Locate the cell with the specified text and output its (x, y) center coordinate. 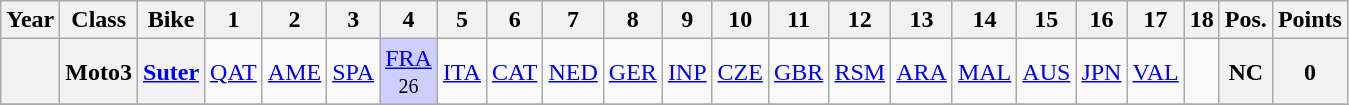
1 (234, 20)
3 (354, 20)
CAT (514, 72)
Pos. (1246, 20)
NC (1246, 72)
INP (687, 72)
QAT (234, 72)
0 (1310, 72)
SPA (354, 72)
Class (99, 20)
17 (1156, 20)
8 (632, 20)
4 (409, 20)
ARA (922, 72)
VAL (1156, 72)
MAL (984, 72)
Points (1310, 20)
AUS (1046, 72)
Year (30, 20)
12 (860, 20)
JPN (1102, 72)
Moto3 (99, 72)
5 (462, 20)
7 (573, 20)
ITA (462, 72)
GBR (798, 72)
18 (1202, 20)
14 (984, 20)
RSM (860, 72)
2 (294, 20)
CZE (740, 72)
16 (1102, 20)
6 (514, 20)
Bike (172, 20)
NED (573, 72)
Suter (172, 72)
GER (632, 72)
FRA26 (409, 72)
9 (687, 20)
15 (1046, 20)
AME (294, 72)
11 (798, 20)
13 (922, 20)
10 (740, 20)
